Return the [x, y] coordinate for the center point of the cell that contains the specified text.  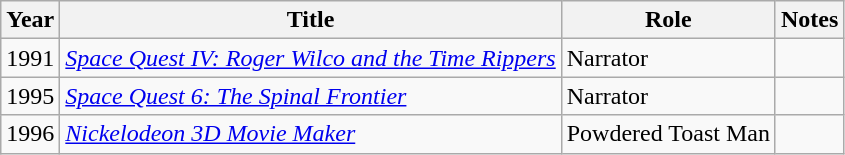
1991 [30, 58]
Notes [809, 20]
Space Quest IV: Roger Wilco and the Time Rippers [310, 58]
1995 [30, 96]
Role [668, 20]
Space Quest 6: The Spinal Frontier [310, 96]
1996 [30, 134]
Year [30, 20]
Title [310, 20]
Powdered Toast Man [668, 134]
Nickelodeon 3D Movie Maker [310, 134]
